Identify which cell holds the provided text, then report its [x, y] central coordinate. 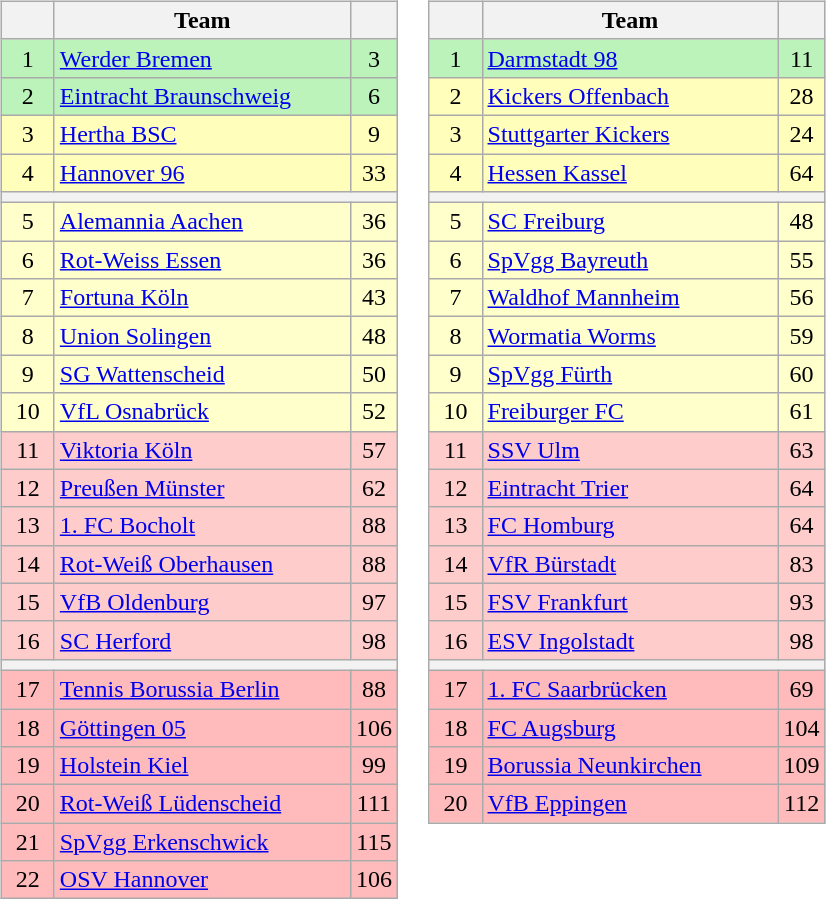
SC Freiburg [630, 222]
SG Wattenscheid [202, 374]
57 [374, 450]
Viktoria Köln [202, 450]
43 [374, 298]
Darmstadt 98 [630, 58]
Kickers Offenbach [630, 96]
VfB Eppingen [630, 804]
SC Herford [202, 640]
Eintracht Trier [630, 488]
21 [28, 842]
Rot-Weiss Essen [202, 260]
83 [802, 564]
VfB Oldenburg [202, 602]
104 [802, 727]
97 [374, 602]
33 [374, 173]
Rot-Weiß Lüdenscheid [202, 804]
ESV Ingolstadt [630, 640]
28 [802, 96]
50 [374, 374]
1. FC Bocholt [202, 526]
69 [802, 689]
Borussia Neunkirchen [630, 766]
Preußen Münster [202, 488]
22 [28, 880]
FC Augsburg [630, 727]
56 [802, 298]
Hertha BSC [202, 134]
1. FC Saarbrücken [630, 689]
115 [374, 842]
Alemannia Aachen [202, 222]
Wormatia Worms [630, 336]
Stuttgarter Kickers [630, 134]
Tennis Borussia Berlin [202, 689]
63 [802, 450]
Fortuna Köln [202, 298]
111 [374, 804]
59 [802, 336]
SpVgg Bayreuth [630, 260]
Union Solingen [202, 336]
109 [802, 766]
Hannover 96 [202, 173]
61 [802, 412]
93 [802, 602]
112 [802, 804]
Freiburger FC [630, 412]
99 [374, 766]
SpVgg Erkenschwick [202, 842]
Werder Bremen [202, 58]
52 [374, 412]
OSV Hannover [202, 880]
VfL Osnabrück [202, 412]
Göttingen 05 [202, 727]
Rot-Weiß Oberhausen [202, 564]
24 [802, 134]
55 [802, 260]
SpVgg Fürth [630, 374]
Holstein Kiel [202, 766]
62 [374, 488]
FSV Frankfurt [630, 602]
SSV Ulm [630, 450]
Eintracht Braunschweig [202, 96]
FC Homburg [630, 526]
Waldhof Mannheim [630, 298]
60 [802, 374]
VfR Bürstadt [630, 564]
Hessen Kassel [630, 173]
